For the text-containing cell, return its midpoint in [x, y] coordinate format. 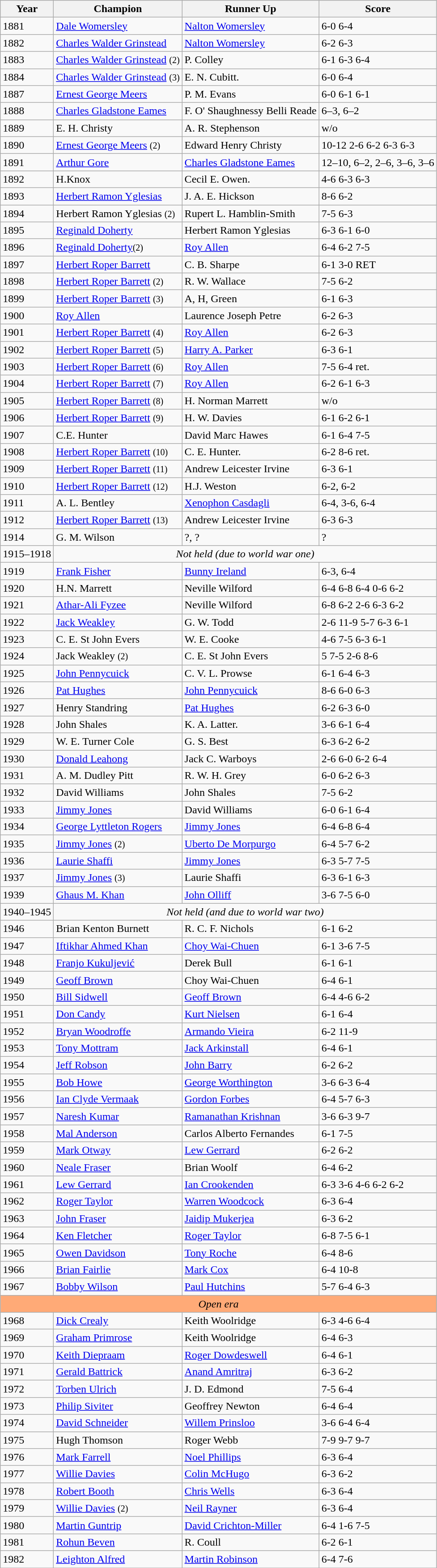
A. M. Dudley Pitt [118, 776]
6-2 8-6 ret. [378, 452]
1884 [27, 77]
1937 [27, 878]
7-5 6-4 ret. [378, 367]
Rohun Beven [118, 1542]
1979 [27, 1508]
2-6 11-9 5-7 6-3 6-1 [378, 622]
Ernest George Meers [118, 94]
Athar-Ali Fyzee [118, 605]
5-7 6-4 6-3 [378, 1286]
1926 [27, 690]
1961 [27, 1184]
1978 [27, 1491]
1949 [27, 980]
Charles Walder Grinstead (2) [118, 60]
1958 [27, 1133]
P. Colley [250, 60]
1923 [27, 639]
1906 [27, 418]
1919 [27, 571]
Bunny Ireland [250, 571]
George Worthington [250, 1082]
Kurt Nielsen [250, 1014]
6-0 6-2 6-3 [378, 776]
1967 [27, 1286]
6-4 8-6 [378, 1252]
6-8 7-5 6-1 [378, 1235]
Herbert Roper Barrett (7) [118, 384]
? [378, 537]
3-6 7-5 6-0 [378, 895]
1959 [27, 1150]
Franjo Kukuljević [118, 963]
Torben Ulrich [118, 1389]
Roger Dowdeswell [250, 1355]
6-3 6-1 6-0 [378, 231]
Martin Robinson [250, 1559]
6-3 4-6 6-4 [378, 1321]
Noel Phillips [250, 1457]
6-1 7-5 [378, 1133]
1935 [27, 844]
3-6 6-4 6-4 [378, 1423]
1970 [27, 1355]
6-2 6-1 [378, 1542]
Not held (and due to world war two) [245, 912]
Runner Up [250, 9]
Ken Fletcher [118, 1235]
6-1 6-4 6-3 [378, 673]
1936 [27, 861]
1930 [27, 759]
1882 [27, 43]
1940–1945 [27, 912]
1947 [27, 946]
3-6 6-3 9-7 [378, 1116]
6-4 6-2 [378, 1167]
Herbert Roper Barrett (6) [118, 367]
C. V. L. Prowse [250, 673]
Herbert Roper Barrett (5) [118, 350]
Harry A. Parker [250, 350]
6–3, 6–2 [378, 111]
Charles Walder Grinstead (3) [118, 77]
Tony Roche [250, 1252]
4-6 6-3 6-3 [378, 179]
6-3 6-1 6-3 [378, 878]
Herbert Roper Barrett (11) [118, 469]
Gordon Forbes [250, 1099]
Naresh Kumar [118, 1116]
David Schneider [118, 1423]
Cecil E. Owen. [250, 179]
1900 [27, 316]
6-4 7-6 [378, 1559]
Herbert Roper Barrett (3) [118, 299]
1908 [27, 452]
C.E. Hunter [118, 435]
John Barry [250, 1065]
Ernest George Meers (2) [118, 145]
R. W. H. Grey [250, 776]
6-4 6-8 6-4 0-6 6-2 [378, 588]
2-6 6-0 6-2 6-4 [378, 759]
6-4 10-8 [378, 1269]
Champion [118, 9]
F. O' Shaughnessy Belli Reade [250, 111]
5 7-5 2-6 8-6 [378, 656]
6-3 3-6 4-6 6-2 6-2 [378, 1184]
1901 [27, 333]
1891 [27, 162]
Jimmy Jones (3) [118, 878]
A. R. Stephenson [250, 128]
Not held (due to world war one) [245, 554]
6-1 6-3 6-4 [378, 60]
1968 [27, 1321]
1910 [27, 486]
Roger Webb [250, 1440]
3-6 6-3 6-4 [378, 1082]
Reginald Doherty [118, 231]
1966 [27, 1269]
Donald Leahong [118, 759]
6-4 5-7 6-3 [378, 1099]
G. S. Best [250, 741]
1980 [27, 1525]
1893 [27, 196]
1898 [27, 282]
1924 [27, 656]
Brian Kenton Burnett [118, 929]
1895 [27, 231]
H. Norman Marrett [250, 401]
8-6 6-0 6-3 [378, 690]
Keith Diepraam [118, 1355]
A. L. Bentley [118, 503]
Don Candy [118, 1014]
Leighton Alfred [118, 1559]
6-4 6-3 [378, 1338]
1950 [27, 997]
Tony Mottram [118, 1048]
Willie Davies [118, 1474]
1953 [27, 1048]
1957 [27, 1116]
1934 [27, 827]
R. W. Wallace [250, 282]
Herbert Ramon Yglesias (2) [118, 214]
W. E. Turner Cole [118, 741]
Neale Fraser [118, 1167]
Jack Weakley (2) [118, 656]
1890 [27, 145]
Warren Woodcock [250, 1201]
Open era [219, 1304]
1956 [27, 1099]
Willem Prinsloo [250, 1423]
Mal Anderson [118, 1133]
1899 [27, 299]
Dale Womersley [118, 26]
Mark Cox [250, 1269]
H.Knox [118, 179]
Edward Henry Christy [250, 145]
1928 [27, 724]
8-6 6-2 [378, 196]
A, H, Green [250, 299]
Hugh Thomson [118, 1440]
?, ? [250, 537]
1909 [27, 469]
Geoffrey Newton [250, 1406]
Bobby Wilson [118, 1286]
Herbert Roper Barrett (13) [118, 520]
6-1 6-2 6-1 [378, 418]
Herbert Roper Barrett (9) [118, 418]
E. N. Cubitt. [250, 77]
1902 [27, 350]
Neil Rayner [250, 1508]
Carlos Alberto Fernandes [250, 1133]
7-9 9-7 9-7 [378, 1440]
1892 [27, 179]
R. C. F. Nichols [250, 929]
1952 [27, 1031]
Herbert Roper Barrett (8) [118, 401]
Jaidip Mukerjea [250, 1218]
1933 [27, 810]
Gerald Battrick [118, 1372]
Herbert Roper Barrett (4) [118, 333]
Arthur Gore [118, 162]
6-4 1-6 7-5 [378, 1525]
Robert Booth [118, 1491]
1903 [27, 367]
6-2 11-9 [378, 1031]
Ramanathan Krishnan [250, 1116]
1927 [27, 707]
6-8 6-2 2-6 6-3 6-2 [378, 605]
Willie Davies (2) [118, 1508]
Armando Vieira [250, 1031]
Chris Wells [250, 1491]
Anand Amritraj [250, 1372]
G. W. Todd [250, 622]
Jeff Robson [118, 1065]
1904 [27, 384]
1925 [27, 673]
1912 [27, 520]
Herbert Roper Barrett (10) [118, 452]
David Marc Hawes [250, 435]
Ian Clyde Vermaak [118, 1099]
Jack Weakley [118, 622]
1887 [27, 94]
1972 [27, 1389]
1896 [27, 248]
W. E. Cooke [250, 639]
6-2, 6-2 [378, 486]
Jack C. Warboys [250, 759]
1960 [27, 1167]
1965 [27, 1252]
3-6 6-1 6-4 [378, 724]
1888 [27, 111]
Jack Arkinstall [250, 1048]
Mark Otway [118, 1150]
Reginald Doherty(2) [118, 248]
P. M. Evans [250, 94]
6-3 6-3 [378, 520]
6-4 4-6 6-2 [378, 997]
6-4 6-4 [378, 1406]
1907 [27, 435]
H. W. Davies [250, 418]
Bob Howe [118, 1082]
John Olliff [250, 895]
1962 [27, 1201]
6-2 6-3 6-0 [378, 707]
Herbert Roper Barrett [118, 265]
George Lyttleton Rogers [118, 827]
6-4 5-7 6-2 [378, 844]
Iftikhar Ahmed Khan [118, 946]
C. B. Sharpe [250, 265]
6-3 5-7 7-5 [378, 861]
Year [27, 9]
J. A. E. Hickson [250, 196]
J. D. Edmond [250, 1389]
1921 [27, 605]
4-6 7-5 6-3 6-1 [378, 639]
Frank Fisher [118, 571]
1883 [27, 60]
1973 [27, 1406]
1969 [27, 1338]
Xenophon Casdagli [250, 503]
7-5 6-4 [378, 1389]
1911 [27, 503]
1951 [27, 1014]
H.N. Marrett [118, 588]
Ian Crookenden [250, 1184]
C. E. Hunter. [250, 452]
1954 [27, 1065]
Owen Davidson [118, 1252]
1982 [27, 1559]
6-1 6-4 [378, 1014]
Mark Farrell [118, 1457]
Paul Hutchins [250, 1286]
K. A. Latter. [250, 724]
Uberto De Morpurgo [250, 844]
Derek Bull [250, 963]
1976 [27, 1457]
6-3, 6-4 [378, 571]
G. M. Wilson [118, 537]
Laurence Joseph Petre [250, 316]
1922 [27, 622]
1939 [27, 895]
1932 [27, 793]
1946 [27, 929]
Dick Crealy [118, 1321]
1963 [27, 1218]
6-1 3-6 7-5 [378, 946]
6-4 6-2 7-5 [378, 248]
Charles Walder Grinstead [118, 43]
1931 [27, 776]
1948 [27, 963]
Colin McHugo [250, 1474]
Herbert Roper Barrett (12) [118, 486]
6-2 6-1 6-3 [378, 384]
Philip Siviter [118, 1406]
David Crichton-Miller [250, 1525]
1920 [27, 588]
1955 [27, 1082]
1889 [27, 128]
1915–1918 [27, 554]
Jimmy Jones (2) [118, 844]
1897 [27, 265]
Ghaus M. Khan [118, 895]
H.J. Weston [250, 486]
1975 [27, 1440]
E. H. Christy [118, 128]
Martin Guntrip [118, 1525]
6-4 6-8 6-4 [378, 827]
Rupert L. Hamblin-Smith [250, 214]
6-1 6-4 7-5 [378, 435]
6-1 6-1 [378, 963]
6-1 3-0 RET [378, 265]
R. Coull [250, 1542]
Herbert Roper Barrett (2) [118, 282]
6-3 6-2 6-2 [378, 741]
1905 [27, 401]
6-4, 3-6, 6-4 [378, 503]
1929 [27, 741]
7-5 6-3 [378, 214]
Henry Standring [118, 707]
6-0 6-1 6-4 [378, 810]
1881 [27, 26]
John Fraser [118, 1218]
1914 [27, 537]
1977 [27, 1474]
Brian Fairlie [118, 1269]
Graham Primrose [118, 1338]
6-0 6-1 6-1 [378, 94]
Bryan Woodroffe [118, 1031]
Brian Woolf [250, 1167]
Score [378, 9]
1974 [27, 1423]
1894 [27, 214]
6-1 6-2 [378, 929]
10-12 2-6 6-2 6-3 6-3 [378, 145]
1964 [27, 1235]
12–10, 6–2, 2–6, 3–6, 3–6 [378, 162]
1981 [27, 1542]
1971 [27, 1372]
Bill Sidwell [118, 997]
6-1 6-3 [378, 299]
